Pinpoint the cell where the given text exists, returning its [x, y] midpoint coordinate. 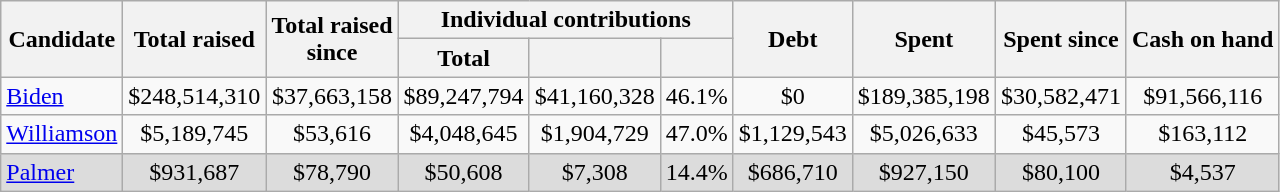
$5,189,745 [194, 134]
$931,687 [194, 172]
$189,385,198 [924, 96]
$53,616 [332, 134]
Palmer [62, 172]
Debt [792, 39]
Total raised [194, 39]
$163,112 [1202, 134]
$78,790 [332, 172]
$7,308 [594, 172]
Candidate [62, 39]
$37,663,158 [332, 96]
Williamson [62, 134]
Individual contributions [566, 20]
$4,537 [1202, 172]
Spent [924, 39]
Biden [62, 96]
$45,573 [1060, 134]
14.4% [696, 172]
$5,026,633 [924, 134]
$91,566,116 [1202, 96]
$1,129,543 [792, 134]
$80,100 [1060, 172]
Spent since [1060, 39]
46.1% [696, 96]
$4,048,645 [464, 134]
$927,150 [924, 172]
$30,582,471 [1060, 96]
$89,247,794 [464, 96]
47.0% [696, 134]
$686,710 [792, 172]
$41,160,328 [594, 96]
$248,514,310 [194, 96]
$1,904,729 [594, 134]
Cash on hand [1202, 39]
Total [464, 58]
$0 [792, 96]
Total raisedsince [332, 39]
$50,608 [464, 172]
